Provide the [x, y] coordinate of the cell's center where the given text is located.  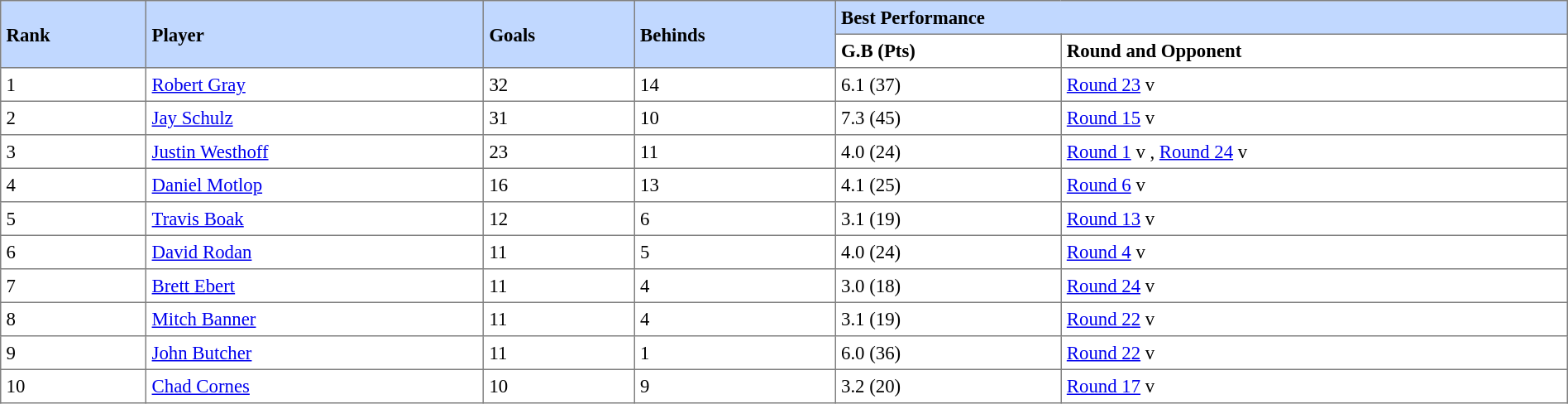
32 [559, 84]
Round and Opponent [1314, 50]
Travis Boak [315, 219]
Round 17 v [1314, 386]
31 [559, 118]
23 [559, 151]
2 [74, 118]
12 [559, 219]
Behinds [734, 35]
Round 1 v , Round 24 v [1314, 151]
Mitch Banner [315, 319]
13 [734, 185]
G.B (Pts) [948, 50]
Player [315, 35]
Daniel Motlop [315, 185]
Round 23 v [1314, 84]
3.0 (18) [948, 286]
Rank [74, 35]
3 [74, 151]
Brett Ebert [315, 286]
3.2 (20) [948, 386]
8 [74, 319]
Best Performance [1201, 17]
14 [734, 84]
Round 6 v [1314, 185]
Round 15 v [1314, 118]
4.1 (25) [948, 185]
Round 13 v [1314, 219]
John Butcher [315, 353]
Robert Gray [315, 84]
7 [74, 286]
6.1 (37) [948, 84]
David Rodan [315, 252]
7.3 (45) [948, 118]
Justin Westhoff [315, 151]
Goals [559, 35]
Round 24 v [1314, 286]
Chad Cornes [315, 386]
Jay Schulz [315, 118]
Round 4 v [1314, 252]
16 [559, 185]
6.0 (36) [948, 353]
